Return (X, Y) of the center of cell containing provided text 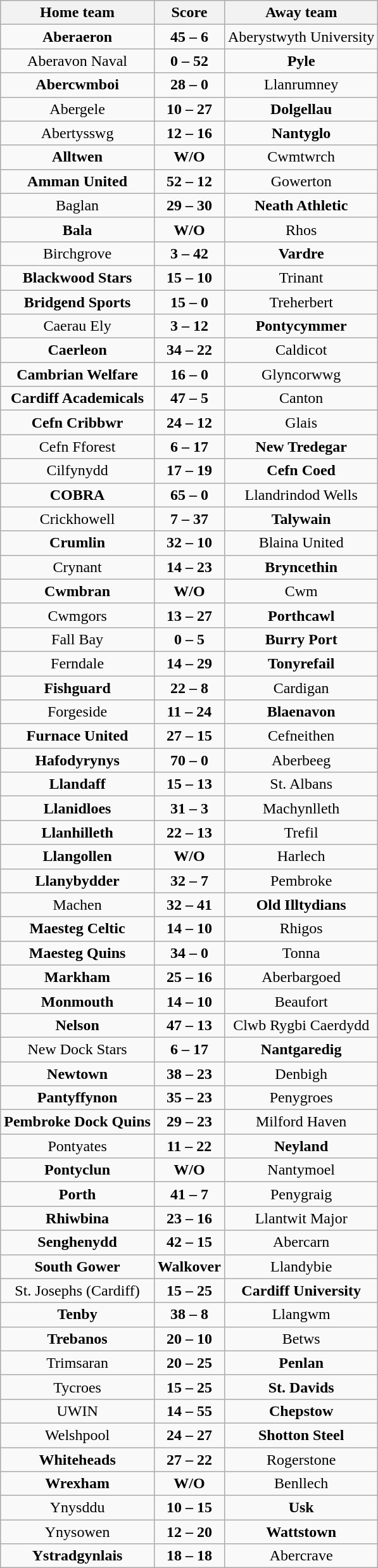
14 – 29 (189, 663)
Abercrave (301, 1556)
15 – 10 (189, 277)
Gowerton (301, 181)
Nantyglo (301, 133)
Benllech (301, 1484)
Talywain (301, 519)
Pantyffynon (77, 1098)
St. Davids (301, 1387)
Harlech (301, 857)
Home team (77, 13)
South Gower (77, 1266)
Porth (77, 1194)
Blackwood Stars (77, 277)
Ferndale (77, 663)
Llandaff (77, 784)
Away team (301, 13)
Crickhowell (77, 519)
Ynysddu (77, 1508)
Cwmgors (77, 615)
Abercwmboi (77, 85)
Cardiff University (301, 1291)
14 – 55 (189, 1411)
Milford Haven (301, 1122)
Penlan (301, 1363)
Rogerstone (301, 1459)
Llanybydder (77, 881)
22 – 13 (189, 832)
Cambrian Welfare (77, 374)
38 – 8 (189, 1315)
Abertysswg (77, 133)
UWIN (77, 1411)
Pembroke Dock Quins (77, 1122)
18 – 18 (189, 1556)
Blaina United (301, 543)
14 – 23 (189, 567)
32 – 7 (189, 881)
Rhigos (301, 929)
Llantwit Major (301, 1218)
Cardigan (301, 687)
12 – 20 (189, 1532)
Neyland (301, 1146)
Alltwen (77, 157)
Machen (77, 905)
7 – 37 (189, 519)
Blaenavon (301, 712)
13 – 27 (189, 615)
Penygroes (301, 1098)
Aberavon Naval (77, 61)
Trebanos (77, 1339)
Canton (301, 398)
24 – 27 (189, 1435)
15 – 13 (189, 784)
Aberystwyth University (301, 37)
34 – 0 (189, 953)
Vardre (301, 253)
Burry Port (301, 639)
Llanrumney (301, 85)
32 – 41 (189, 905)
Ynysowen (77, 1532)
29 – 30 (189, 205)
52 – 12 (189, 181)
Nelson (77, 1025)
25 – 16 (189, 977)
28 – 0 (189, 85)
12 – 16 (189, 133)
Abergele (77, 109)
20 – 10 (189, 1339)
Cefneithen (301, 736)
Rhos (301, 229)
16 – 0 (189, 374)
Cwmbran (77, 591)
Senghenydd (77, 1242)
Score (189, 13)
Caerau Ely (77, 326)
Treherbert (301, 302)
Fishguard (77, 687)
Llangwm (301, 1315)
Crynant (77, 567)
Llandrindod Wells (301, 495)
Neath Athletic (301, 205)
3 – 12 (189, 326)
Amman United (77, 181)
Fall Bay (77, 639)
Penygraig (301, 1194)
Baglan (77, 205)
Old Illtydians (301, 905)
47 – 13 (189, 1025)
Furnace United (77, 736)
38 – 23 (189, 1074)
Aberaeron (77, 37)
41 – 7 (189, 1194)
Cilfynydd (77, 471)
New Tredegar (301, 447)
24 – 12 (189, 423)
Machynlleth (301, 808)
COBRA (77, 495)
10 – 27 (189, 109)
Walkover (189, 1266)
Welshpool (77, 1435)
0 – 52 (189, 61)
Pontyates (77, 1146)
27 – 22 (189, 1459)
Newtown (77, 1074)
27 – 15 (189, 736)
3 – 42 (189, 253)
Llandybie (301, 1266)
Pontyclun (77, 1170)
Tonna (301, 953)
Nantgaredig (301, 1049)
Pembroke (301, 881)
15 – 0 (189, 302)
Nantymoel (301, 1170)
22 – 8 (189, 687)
Maesteg Quins (77, 953)
Aberbargoed (301, 977)
Clwb Rygbi Caerdydd (301, 1025)
0 – 5 (189, 639)
Caldicot (301, 350)
Whiteheads (77, 1459)
11 – 22 (189, 1146)
70 – 0 (189, 760)
31 – 3 (189, 808)
Llanidloes (77, 808)
32 – 10 (189, 543)
Wattstown (301, 1532)
Glyncorwwg (301, 374)
Abercarn (301, 1242)
45 – 6 (189, 37)
Markham (77, 977)
Bala (77, 229)
11 – 24 (189, 712)
20 – 25 (189, 1363)
Trinant (301, 277)
Tenby (77, 1315)
Tycroes (77, 1387)
Rhiwbina (77, 1218)
Llanhilleth (77, 832)
47 – 5 (189, 398)
Pyle (301, 61)
Hafodyrynys (77, 760)
Trefil (301, 832)
Ystradgynlais (77, 1556)
10 – 15 (189, 1508)
St. Josephs (Cardiff) (77, 1291)
Denbigh (301, 1074)
34 – 22 (189, 350)
Aberbeeg (301, 760)
Chepstow (301, 1411)
Caerleon (77, 350)
Forgeside (77, 712)
St. Albans (301, 784)
Cefn Fforest (77, 447)
Betws (301, 1339)
42 – 15 (189, 1242)
Usk (301, 1508)
Cwm (301, 591)
Pontycymmer (301, 326)
29 – 23 (189, 1122)
Llangollen (77, 857)
Bridgend Sports (77, 302)
35 – 23 (189, 1098)
Cwmtwrch (301, 157)
Cefn Cribbwr (77, 423)
Glais (301, 423)
Shotton Steel (301, 1435)
17 – 19 (189, 471)
Porthcawl (301, 615)
New Dock Stars (77, 1049)
Tonyrefail (301, 663)
Bryncethin (301, 567)
Cardiff Academicals (77, 398)
Birchgrove (77, 253)
Maesteg Celtic (77, 929)
23 – 16 (189, 1218)
Beaufort (301, 1001)
65 – 0 (189, 495)
Dolgellau (301, 109)
Monmouth (77, 1001)
Trimsaran (77, 1363)
Wrexham (77, 1484)
Crumlin (77, 543)
Cefn Coed (301, 471)
